Output the [x, y] coordinate of the center of the cell containing the given text.  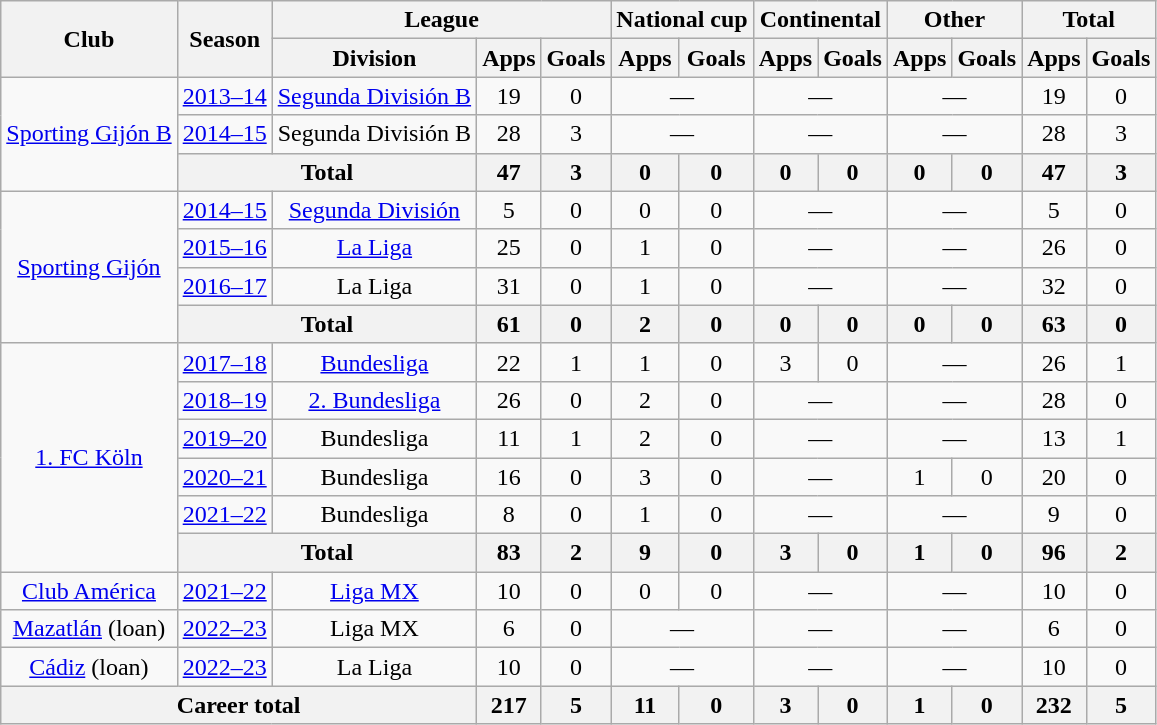
Club América [89, 591]
Other [954, 20]
Season [224, 39]
Sporting Gijón [89, 267]
National cup [682, 20]
83 [509, 553]
63 [1054, 324]
2019–20 [224, 438]
Mazatlán (loan) [89, 629]
2016–17 [224, 286]
31 [509, 286]
2018–19 [224, 400]
13 [1054, 438]
2017–18 [224, 362]
Division [374, 58]
2015–16 [224, 248]
2. Bundesliga [374, 400]
2020–21 [224, 477]
2013–14 [224, 96]
8 [509, 515]
61 [509, 324]
Segunda División [374, 210]
Club [89, 39]
League [442, 20]
22 [509, 362]
32 [1054, 286]
232 [1054, 705]
96 [1054, 553]
20 [1054, 477]
Cádiz (loan) [89, 667]
16 [509, 477]
Continental [820, 20]
Career total [239, 705]
Sporting Gijón B [89, 134]
217 [509, 705]
1. FC Köln [89, 457]
25 [509, 248]
